Capture the cell that displays the provided text and extract its (X, Y) central coordinate. 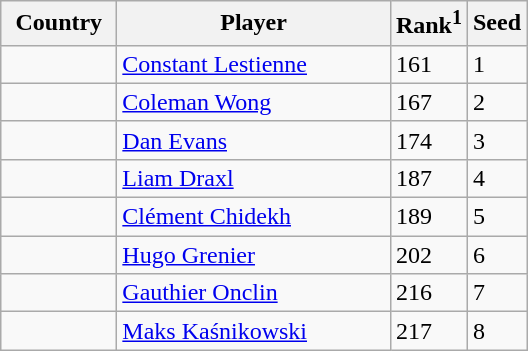
Rank1 (428, 24)
8 (496, 331)
3 (496, 140)
174 (428, 140)
217 (428, 331)
167 (428, 102)
Constant Lestienne (254, 64)
7 (496, 293)
202 (428, 255)
1 (496, 64)
4 (496, 178)
Maks Kaśnikowski (254, 331)
189 (428, 217)
Player (254, 24)
Coleman Wong (254, 102)
Country (59, 24)
6 (496, 255)
5 (496, 217)
Liam Draxl (254, 178)
161 (428, 64)
Seed (496, 24)
2 (496, 102)
Hugo Grenier (254, 255)
187 (428, 178)
Clément Chidekh (254, 217)
Dan Evans (254, 140)
216 (428, 293)
Gauthier Onclin (254, 293)
